Output the (X, Y) coordinate of the center of the cell containing the given text.  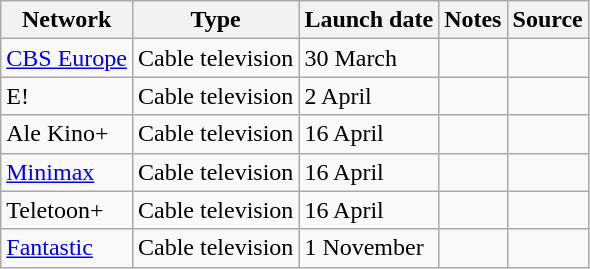
Type (215, 20)
30 March (369, 58)
2 April (369, 96)
CBS Europe (67, 58)
1 November (369, 248)
Launch date (369, 20)
Ale Kino+ (67, 134)
Minimax (67, 172)
Source (548, 20)
Network (67, 20)
Fantastic (67, 248)
E! (67, 96)
Teletoon+ (67, 210)
Notes (473, 20)
